Find where the given text appears and provide that cell's center as [X, Y] coordinate. 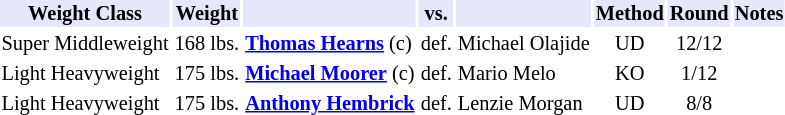
12/12 [699, 44]
Weight [207, 14]
175 lbs. [207, 74]
Notes [759, 14]
Michael Olajide [524, 44]
Round [699, 14]
Thomas Hearns (c) [330, 44]
168 lbs. [207, 44]
1/12 [699, 74]
Michael Moorer (c) [330, 74]
vs. [436, 14]
Super Middleweight [85, 44]
Weight Class [85, 14]
UD [630, 44]
KO [630, 74]
Method [630, 14]
Mario Melo [524, 74]
Light Heavyweight [85, 74]
